Search for the cell housing the specified text and yield its [x, y] center coordinate. 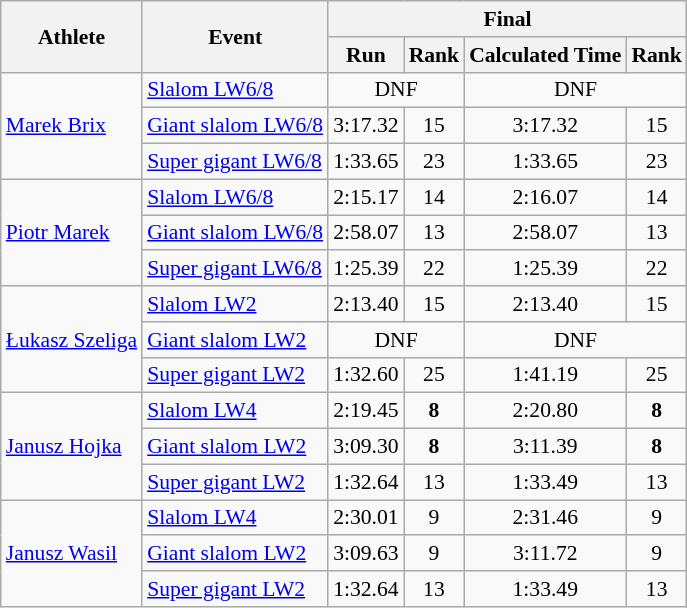
Piotr Marek [72, 232]
3:09.30 [366, 447]
2:20.80 [545, 411]
Łukasz Szeliga [72, 340]
2:16.07 [545, 197]
2:30.01 [366, 518]
2:15.17 [366, 197]
Marek Brix [72, 126]
3:09.63 [366, 554]
Janusz Hojka [72, 446]
1:32.60 [366, 375]
Run [366, 55]
Janusz Wasil [72, 554]
Athlete [72, 36]
Slalom LW2 [235, 304]
Calculated Time [545, 55]
1:41.19 [545, 375]
3:11.72 [545, 554]
Final [508, 19]
Event [235, 36]
3:11.39 [545, 447]
2:31.46 [545, 518]
2:19.45 [366, 411]
